Capture the cell that displays the provided text and extract its [X, Y] central coordinate. 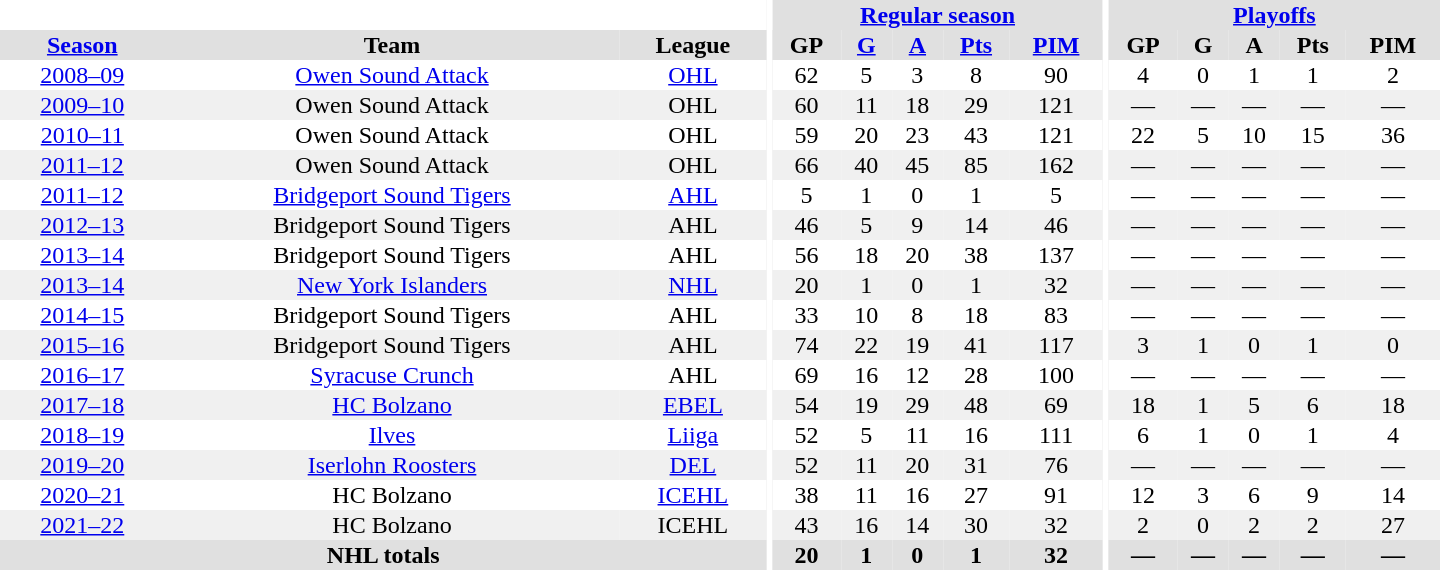
Season [82, 45]
28 [976, 375]
31 [976, 465]
Syracuse Crunch [392, 375]
66 [806, 165]
Liiga [692, 435]
2019–20 [82, 465]
162 [1056, 165]
117 [1056, 345]
Team [392, 45]
NHL [692, 285]
2010–11 [82, 135]
33 [806, 315]
40 [866, 165]
23 [918, 135]
41 [976, 345]
2008–09 [82, 75]
Regular season [938, 15]
2020–21 [82, 495]
137 [1056, 255]
2014–15 [82, 315]
2017–18 [82, 405]
League [692, 45]
NHL totals [383, 555]
91 [1056, 495]
2012–13 [82, 225]
100 [1056, 375]
76 [1056, 465]
36 [1393, 135]
83 [1056, 315]
Ilves [392, 435]
DEL [692, 465]
2021–22 [82, 525]
85 [976, 165]
54 [806, 405]
74 [806, 345]
2016–17 [82, 375]
2009–10 [82, 105]
62 [806, 75]
59 [806, 135]
15 [1313, 135]
56 [806, 255]
New York Islanders [392, 285]
30 [976, 525]
60 [806, 105]
2018–19 [82, 435]
45 [918, 165]
Iserlohn Roosters [392, 465]
90 [1056, 75]
111 [1056, 435]
48 [976, 405]
2015–16 [82, 345]
EBEL [692, 405]
Playoffs [1274, 15]
